For the text-containing cell, return its midpoint in [X, Y] coordinate format. 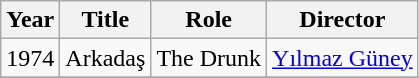
Role [209, 20]
Year [30, 20]
Director [343, 20]
Title [106, 20]
Arkadaş [106, 58]
The Drunk [209, 58]
Yılmaz Güney [343, 58]
1974 [30, 58]
